Locate the cell with the specified text and output its [x, y] center coordinate. 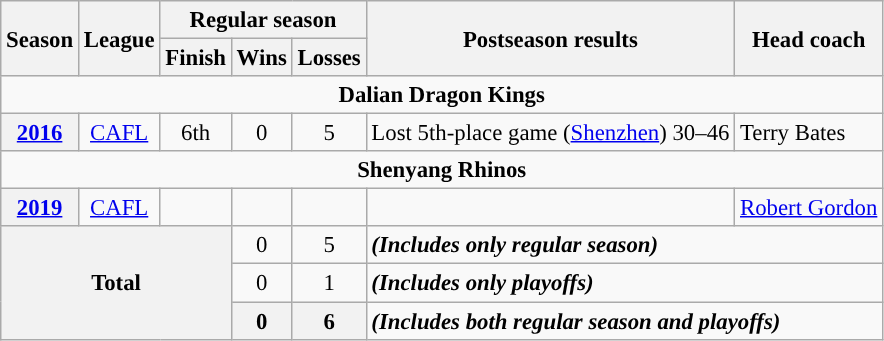
(Includes both regular season and playoffs) [624, 321]
(Includes only playoffs) [624, 283]
Regular season [263, 20]
Postseason results [550, 38]
2019 [40, 208]
Wins [262, 58]
6th [196, 133]
Head coach [809, 38]
League [118, 38]
1 [329, 283]
Total [116, 282]
Dalian Dragon Kings [442, 95]
2016 [40, 133]
6 [329, 321]
Terry Bates [809, 133]
(Includes only regular season) [624, 245]
Lost 5th-place game (Shenzhen) 30–46 [550, 133]
Losses [329, 58]
Season [40, 38]
Finish [196, 58]
Shenyang Rhinos [442, 170]
Robert Gordon [809, 208]
